Search for the cell housing the specified text and yield its (X, Y) center coordinate. 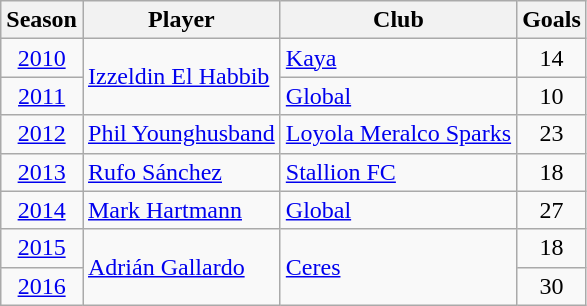
23 (552, 134)
30 (552, 286)
27 (552, 210)
Izzeldin El Habbib (181, 77)
2013 (42, 172)
2016 (42, 286)
2014 (42, 210)
10 (552, 96)
2010 (42, 58)
Adrián Gallardo (181, 267)
Kaya (398, 58)
14 (552, 58)
Loyola Meralco Sparks (398, 134)
Phil Younghusband (181, 134)
Stallion FC (398, 172)
Mark Hartmann (181, 210)
Season (42, 20)
Ceres (398, 267)
Rufo Sánchez (181, 172)
2012 (42, 134)
2015 (42, 248)
Club (398, 20)
2011 (42, 96)
Goals (552, 20)
Player (181, 20)
